Search for the cell housing the specified text and yield its [x, y] center coordinate. 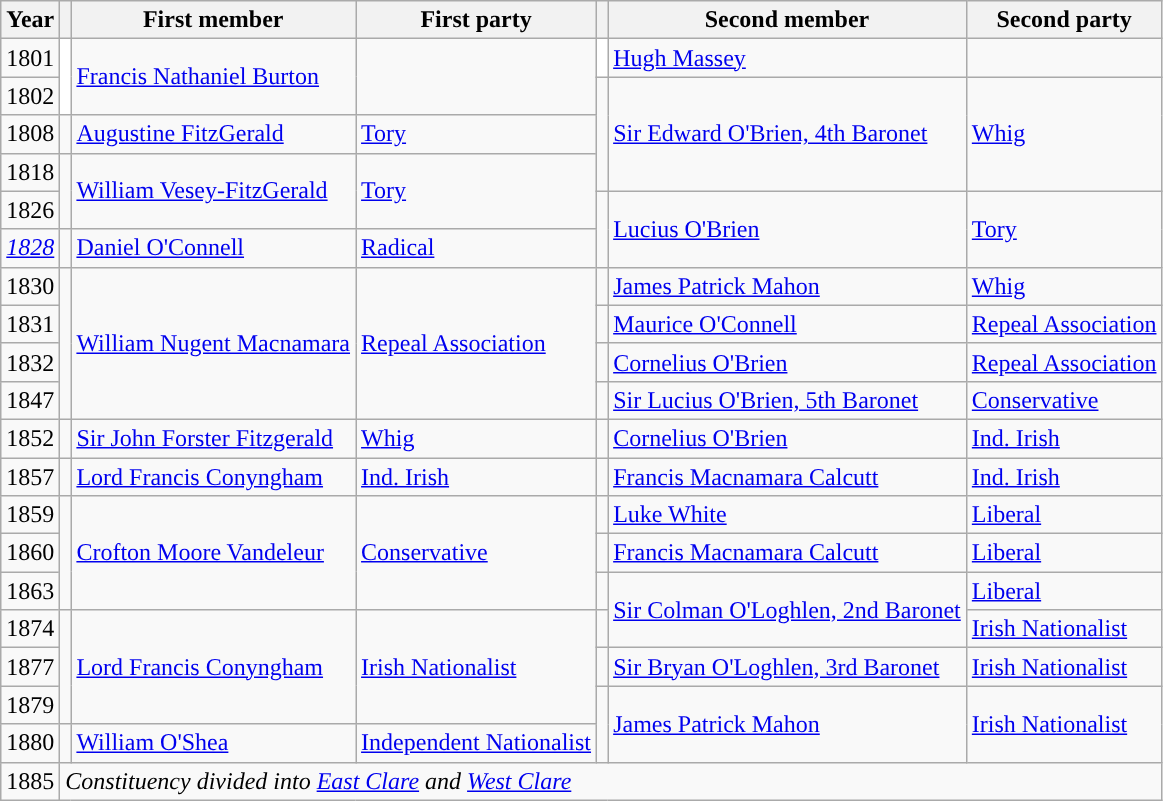
Second member [788, 20]
Sir Colman O'Loghlen, 2nd Baronet [788, 610]
Daniel O'Connell [214, 248]
Maurice O'Connell [788, 324]
Sir John Forster Fitzgerald [214, 438]
Independent Nationalist [476, 743]
Radical [476, 248]
1877 [30, 667]
Lucius O'Brien [788, 229]
1860 [30, 553]
Sir Bryan O'Loghlen, 3rd Baronet [788, 667]
1879 [30, 705]
1857 [30, 477]
1832 [30, 362]
1801 [30, 58]
William Vesey-FitzGerald [214, 191]
Sir Edward O'Brien, 4th Baronet [788, 134]
William Nugent Macnamara [214, 343]
1818 [30, 172]
Luke White [788, 515]
Hugh Massey [788, 58]
1808 [30, 134]
First party [476, 20]
1847 [30, 400]
Constituency divided into East Clare and West Clare [611, 781]
1830 [30, 286]
Augustine FitzGerald [214, 134]
First member [214, 20]
1828 [30, 248]
Sir Lucius O'Brien, 5th Baronet [788, 400]
Crofton Moore Vandeleur [214, 553]
1885 [30, 781]
1874 [30, 629]
William O'Shea [214, 743]
Francis Nathaniel Burton [214, 77]
1863 [30, 591]
1880 [30, 743]
Year [30, 20]
Second party [1064, 20]
1802 [30, 96]
1859 [30, 515]
1852 [30, 438]
1831 [30, 324]
1826 [30, 210]
